Return the (X, Y) coordinate for the center point of the cell that contains the specified text.  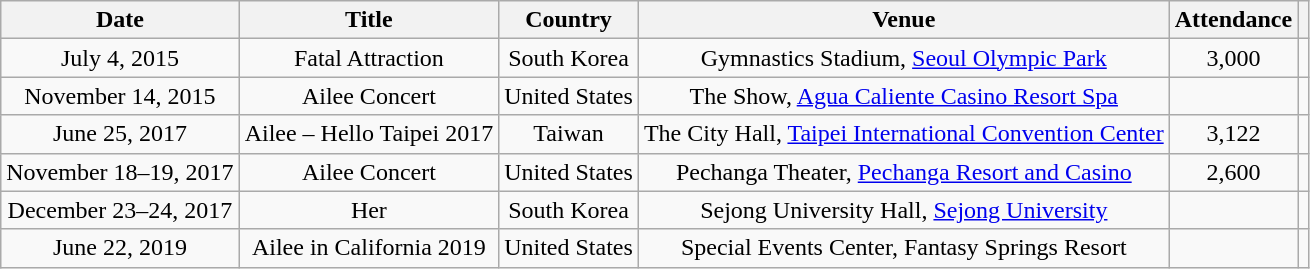
Country (569, 20)
June 22, 2019 (120, 248)
July 4, 2015 (120, 58)
Venue (904, 20)
Taiwan (569, 134)
December 23–24, 2017 (120, 210)
The Show, Agua Caliente Casino Resort Spa (904, 96)
3,000 (1233, 58)
Pechanga Theater, Pechanga Resort and Casino (904, 172)
3,122 (1233, 134)
Her (369, 210)
June 25, 2017 (120, 134)
Special Events Center, Fantasy Springs Resort (904, 248)
Gymnastics Stadium, Seoul Olympic Park (904, 58)
2,600 (1233, 172)
Ailee in California 2019 (369, 248)
Title (369, 20)
November 18–19, 2017 (120, 172)
Fatal Attraction (369, 58)
The City Hall, Taipei International Convention Center (904, 134)
Ailee – Hello Taipei 2017 (369, 134)
Date (120, 20)
Sejong University Hall, Sejong University (904, 210)
Attendance (1233, 20)
November 14, 2015 (120, 96)
